Extract the (X, Y) coordinate from the center of the cell holding the provided text.  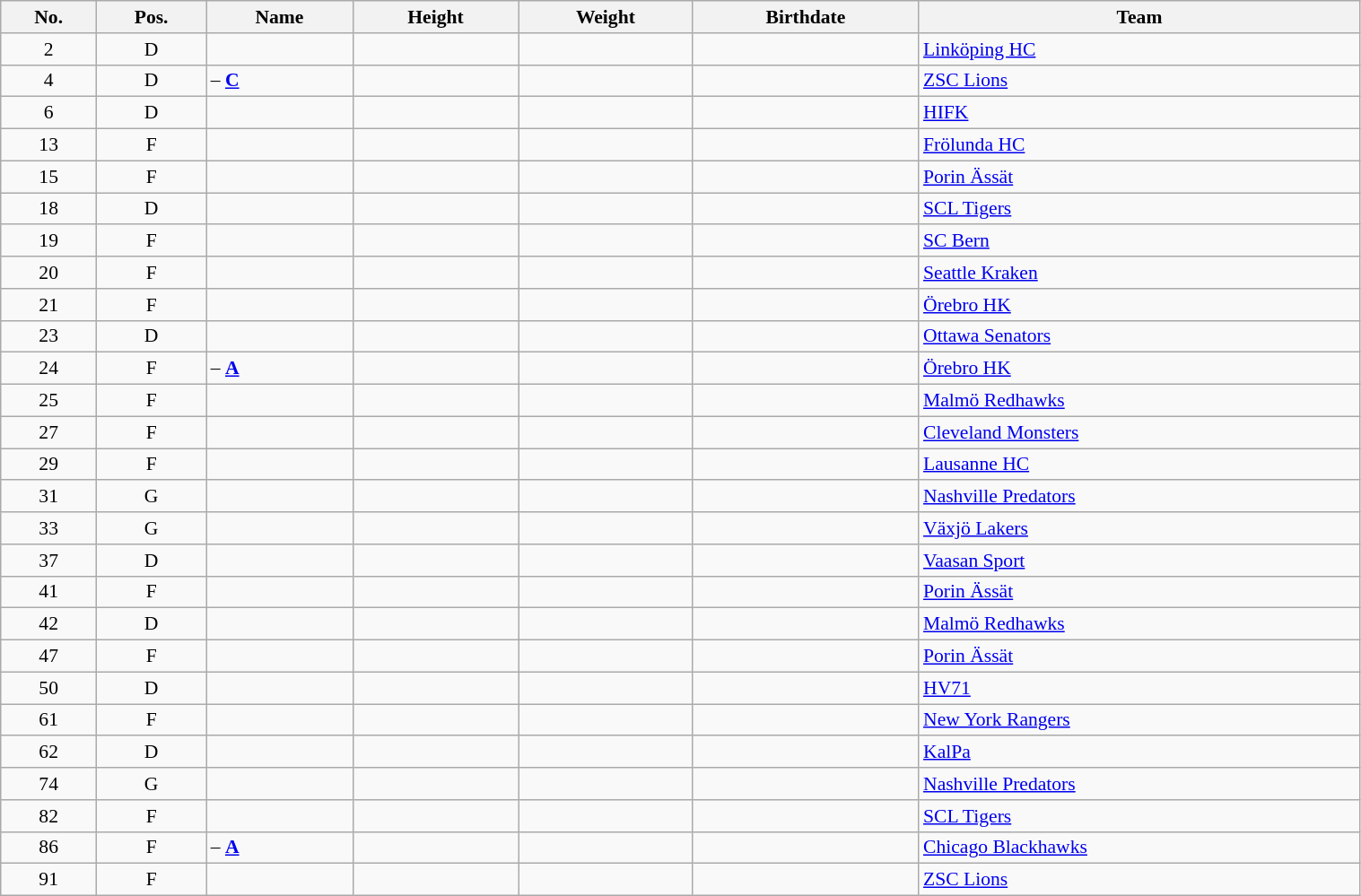
Växjö Lakers (1139, 528)
91 (48, 880)
29 (48, 465)
KalPa (1139, 752)
13 (48, 145)
41 (48, 592)
62 (48, 752)
4 (48, 81)
25 (48, 401)
New York Rangers (1139, 720)
2 (48, 49)
37 (48, 561)
23 (48, 336)
21 (48, 305)
HIFK (1139, 113)
HV71 (1139, 688)
86 (48, 848)
20 (48, 273)
Height (436, 17)
Weight (606, 17)
Team (1139, 17)
Frölunda HC (1139, 145)
Lausanne HC (1139, 465)
No. (48, 17)
Ottawa Senators (1139, 336)
Birthdate (806, 17)
82 (48, 816)
Name (280, 17)
Vaasan Sport (1139, 561)
47 (48, 657)
Pos. (152, 17)
Chicago Blackhawks (1139, 848)
6 (48, 113)
24 (48, 369)
74 (48, 784)
42 (48, 624)
31 (48, 497)
50 (48, 688)
15 (48, 177)
18 (48, 209)
33 (48, 528)
27 (48, 432)
61 (48, 720)
19 (48, 241)
– C (280, 81)
SC Bern (1139, 241)
Cleveland Monsters (1139, 432)
Linköping HC (1139, 49)
Seattle Kraken (1139, 273)
